Identify which cell holds the provided text, then report its (X, Y) central coordinate. 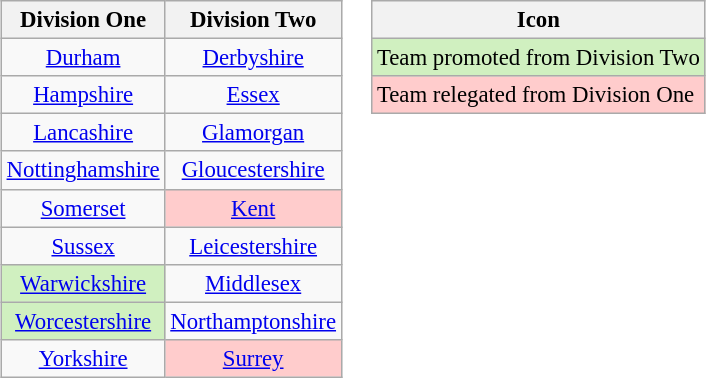
Division Two (253, 20)
Durham (83, 58)
Lancashire (83, 133)
Kent (253, 208)
Somerset (83, 208)
Hampshire (83, 95)
Glamorgan (253, 133)
Division One (83, 20)
Essex (253, 95)
Nottinghamshire (83, 170)
Derbyshire (253, 58)
Yorkshire (83, 358)
Sussex (83, 246)
Middlesex (253, 283)
Surrey (253, 358)
Gloucestershire (253, 170)
Northamptonshire (253, 321)
Icon (538, 20)
Team promoted from Division Two (538, 58)
Leicestershire (253, 246)
Team relegated from Division One (538, 95)
Warwickshire (83, 283)
Worcestershire (83, 321)
